Return the [X, Y] coordinate for the center point of the cell that contains the specified text.  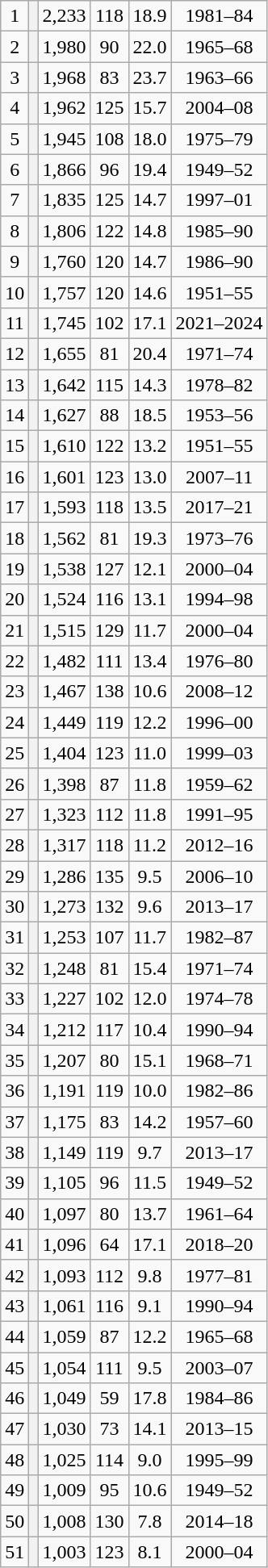
1,745 [65, 323]
1996–00 [220, 722]
1,962 [65, 108]
20 [15, 600]
1 [15, 16]
114 [110, 1460]
10 [15, 292]
1,003 [65, 1552]
1,248 [65, 968]
17.8 [150, 1399]
24 [15, 722]
1995–99 [220, 1460]
13.2 [150, 446]
1982–86 [220, 1091]
19.3 [150, 538]
12.0 [150, 999]
1,627 [65, 416]
1959–62 [220, 784]
9.7 [150, 1152]
35 [15, 1060]
1961–64 [220, 1214]
9.8 [150, 1275]
129 [110, 630]
9.6 [150, 907]
1,467 [65, 692]
8.1 [150, 1552]
37 [15, 1122]
1977–81 [220, 1275]
2003–07 [220, 1368]
19 [15, 569]
1,207 [65, 1060]
1997–01 [220, 200]
107 [110, 938]
48 [15, 1460]
1,655 [65, 353]
1,562 [65, 538]
44 [15, 1336]
1,253 [65, 938]
4 [15, 108]
73 [110, 1429]
18.5 [150, 416]
1,757 [65, 292]
13.1 [150, 600]
1994–98 [220, 600]
26 [15, 784]
88 [110, 416]
11.5 [150, 1183]
2,233 [65, 16]
14.2 [150, 1122]
14.3 [150, 385]
38 [15, 1152]
1963–66 [220, 77]
117 [110, 1030]
14 [15, 416]
47 [15, 1429]
1981–84 [220, 16]
2017–21 [220, 508]
12 [15, 353]
59 [110, 1399]
9 [15, 261]
11 [15, 323]
1991–95 [220, 814]
1978–82 [220, 385]
18.0 [150, 139]
9.1 [150, 1306]
1,610 [65, 446]
20.4 [150, 353]
1986–90 [220, 261]
27 [15, 814]
28 [15, 845]
2 [15, 47]
1,097 [65, 1214]
45 [15, 1368]
1,105 [65, 1183]
2006–10 [220, 876]
14.8 [150, 231]
29 [15, 876]
115 [110, 385]
30 [15, 907]
12.1 [150, 569]
1,593 [65, 508]
7.8 [150, 1521]
19.4 [150, 169]
11.2 [150, 845]
14.1 [150, 1429]
1,524 [65, 600]
132 [110, 907]
1,008 [65, 1521]
33 [15, 999]
127 [110, 569]
31 [15, 938]
32 [15, 968]
1,323 [65, 814]
9.0 [150, 1460]
1,835 [65, 200]
1984–86 [220, 1399]
1,968 [65, 77]
1968–71 [220, 1060]
2012–16 [220, 845]
1953–56 [220, 416]
1,286 [65, 876]
1,449 [65, 722]
15.4 [150, 968]
1999–03 [220, 753]
1,515 [65, 630]
1,538 [65, 569]
2007–11 [220, 477]
1,945 [65, 139]
6 [15, 169]
1,054 [65, 1368]
21 [15, 630]
1,009 [65, 1491]
1,398 [65, 784]
1973–76 [220, 538]
14.6 [150, 292]
11.0 [150, 753]
1,093 [65, 1275]
108 [110, 139]
1,149 [65, 1152]
2014–18 [220, 1521]
41 [15, 1244]
22 [15, 661]
1,049 [65, 1399]
1974–78 [220, 999]
42 [15, 1275]
18.9 [150, 16]
22.0 [150, 47]
10.4 [150, 1030]
1,175 [65, 1122]
17 [15, 508]
16 [15, 477]
135 [110, 876]
43 [15, 1306]
13 [15, 385]
34 [15, 1030]
49 [15, 1491]
18 [15, 538]
1957–60 [220, 1122]
1,025 [65, 1460]
50 [15, 1521]
15 [15, 446]
1975–79 [220, 139]
1,212 [65, 1030]
1,227 [65, 999]
23 [15, 692]
51 [15, 1552]
15.1 [150, 1060]
1,760 [65, 261]
90 [110, 47]
1,059 [65, 1336]
1,030 [65, 1429]
130 [110, 1521]
13.7 [150, 1214]
5 [15, 139]
2004–08 [220, 108]
1,191 [65, 1091]
36 [15, 1091]
13.0 [150, 477]
3 [15, 77]
1976–80 [220, 661]
1,061 [65, 1306]
46 [15, 1399]
23.7 [150, 77]
138 [110, 692]
13.4 [150, 661]
1,980 [65, 47]
13.5 [150, 508]
1982–87 [220, 938]
1,601 [65, 477]
1,806 [65, 231]
39 [15, 1183]
1,096 [65, 1244]
2021–2024 [220, 323]
1,866 [65, 169]
95 [110, 1491]
1,482 [65, 661]
1,273 [65, 907]
1985–90 [220, 231]
1,317 [65, 845]
7 [15, 200]
2018–20 [220, 1244]
1,404 [65, 753]
1,642 [65, 385]
15.7 [150, 108]
25 [15, 753]
64 [110, 1244]
2013–15 [220, 1429]
10.0 [150, 1091]
40 [15, 1214]
8 [15, 231]
2008–12 [220, 692]
